For the text-containing cell, return its midpoint in (x, y) coordinate format. 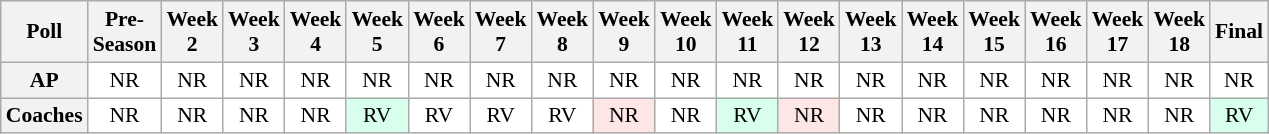
Week10 (686, 32)
Week2 (192, 32)
AP (44, 80)
Week17 (1118, 32)
Week7 (501, 32)
Week12 (809, 32)
Week14 (933, 32)
Final (1239, 32)
Week4 (316, 32)
Week9 (624, 32)
Week16 (1056, 32)
Pre-Season (125, 32)
Week8 (562, 32)
Week18 (1179, 32)
Week11 (748, 32)
Week13 (871, 32)
Coaches (44, 116)
Week5 (377, 32)
Poll (44, 32)
Week15 (994, 32)
Week3 (254, 32)
Week6 (439, 32)
